Search for the cell housing the specified text and yield its [X, Y] center coordinate. 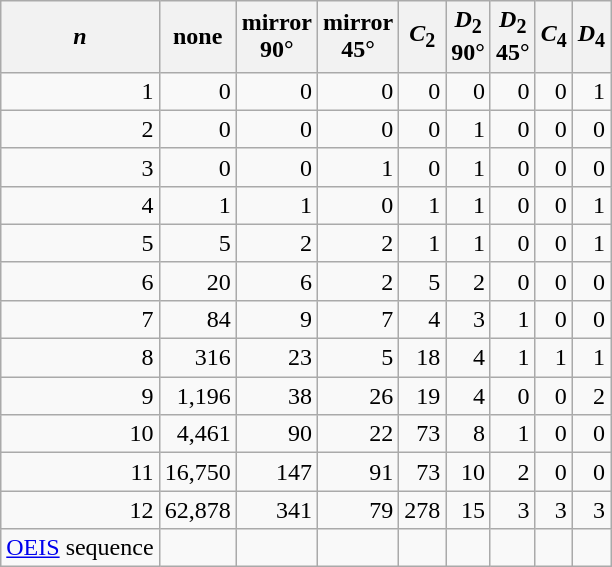
none [198, 36]
91 [358, 472]
79 [358, 510]
18 [422, 358]
D245° [512, 36]
C4 [554, 36]
341 [276, 510]
mirror90° [276, 36]
26 [358, 396]
316 [198, 358]
15 [468, 510]
11 [80, 472]
16,750 [198, 472]
84 [198, 319]
C2 [422, 36]
38 [276, 396]
20 [198, 281]
147 [276, 472]
OEIS sequence [80, 548]
12 [80, 510]
mirror45° [358, 36]
22 [358, 434]
23 [276, 358]
278 [422, 510]
19 [422, 396]
D4 [591, 36]
4,461 [198, 434]
1,196 [198, 396]
62,878 [198, 510]
n [80, 36]
90 [276, 434]
D290° [468, 36]
